Capture the cell that displays the provided text and extract its (x, y) central coordinate. 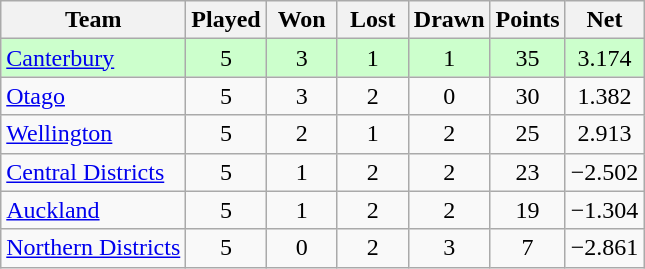
−2.861 (604, 248)
Won (302, 20)
Otago (94, 96)
19 (528, 210)
Points (528, 20)
Lost (372, 20)
Canterbury (94, 58)
Northern Districts (94, 248)
3.174 (604, 58)
Central Districts (94, 172)
35 (528, 58)
−1.304 (604, 210)
Auckland (94, 210)
Wellington (94, 134)
−2.502 (604, 172)
Played (226, 20)
23 (528, 172)
Team (94, 20)
30 (528, 96)
25 (528, 134)
Drawn (449, 20)
7 (528, 248)
Net (604, 20)
2.913 (604, 134)
1.382 (604, 96)
